Determine the [x, y] coordinate at the center of the cell enclosing the given text.  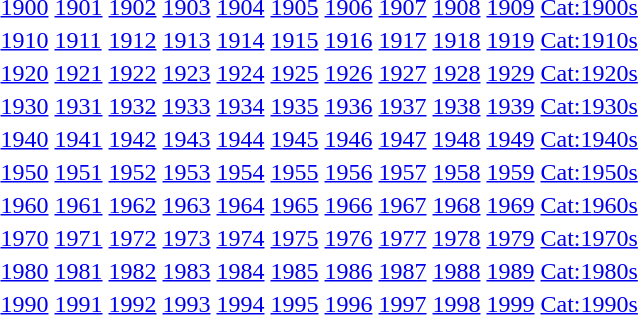
1932 [132, 106]
1983 [186, 271]
1923 [186, 73]
1911 [78, 40]
1989 [510, 271]
1929 [510, 73]
1973 [186, 238]
1939 [510, 106]
1975 [294, 238]
1936 [348, 106]
1958 [456, 172]
1969 [510, 205]
1954 [240, 172]
1934 [240, 106]
1957 [402, 172]
1912 [132, 40]
1927 [402, 73]
1942 [132, 139]
1978 [456, 238]
1948 [456, 139]
1933 [186, 106]
1915 [294, 40]
1965 [294, 205]
1979 [510, 238]
1949 [510, 139]
1938 [456, 106]
1926 [348, 73]
1984 [240, 271]
1953 [186, 172]
1917 [402, 40]
1971 [78, 238]
1981 [78, 271]
1961 [78, 205]
1928 [456, 73]
1963 [186, 205]
1967 [402, 205]
1976 [348, 238]
1962 [132, 205]
1921 [78, 73]
1935 [294, 106]
1916 [348, 40]
1941 [78, 139]
1959 [510, 172]
1966 [348, 205]
1964 [240, 205]
1925 [294, 73]
1987 [402, 271]
1931 [78, 106]
1944 [240, 139]
1952 [132, 172]
1943 [186, 139]
1974 [240, 238]
1947 [402, 139]
1937 [402, 106]
1951 [78, 172]
1986 [348, 271]
1946 [348, 139]
1922 [132, 73]
1985 [294, 271]
1919 [510, 40]
1982 [132, 271]
1914 [240, 40]
1945 [294, 139]
1924 [240, 73]
1972 [132, 238]
1968 [456, 205]
1918 [456, 40]
1977 [402, 238]
1913 [186, 40]
1956 [348, 172]
1955 [294, 172]
1988 [456, 271]
